Extract the (x, y) coordinate from the center of the cell holding the provided text.  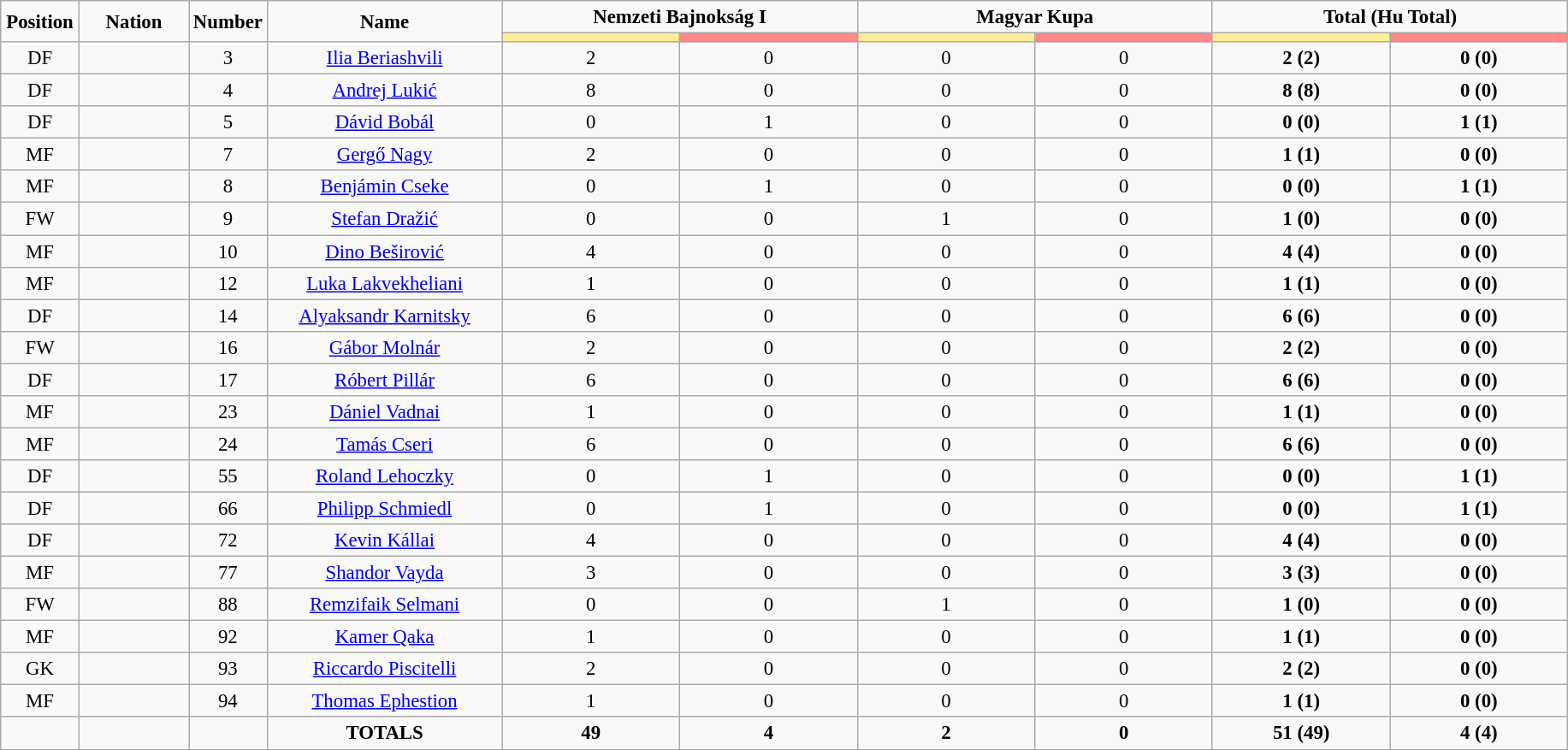
Dániel Vadnai (385, 412)
Name (385, 21)
94 (228, 701)
51 (49) (1301, 734)
Gergő Nagy (385, 155)
8 (8) (1301, 91)
55 (228, 476)
93 (228, 669)
Roland Lehoczky (385, 476)
10 (228, 251)
Nation (133, 21)
Ilia Beriashvili (385, 58)
Riccardo Piscitelli (385, 669)
GK (40, 669)
5 (228, 122)
7 (228, 155)
66 (228, 508)
Position (40, 21)
Number (228, 21)
TOTALS (385, 734)
72 (228, 540)
49 (591, 734)
Alyaksandr Karnitsky (385, 316)
3 (3) (1301, 573)
Kevin Kállai (385, 540)
Remzifaik Selmani (385, 605)
Dávid Bobál (385, 122)
92 (228, 637)
16 (228, 347)
Thomas Ephestion (385, 701)
Benjámin Cseke (385, 187)
88 (228, 605)
Stefan Dražić (385, 219)
Philipp Schmiedl (385, 508)
Tamás Cseri (385, 444)
17 (228, 380)
14 (228, 316)
Róbert Pillár (385, 380)
24 (228, 444)
Gábor Molnár (385, 347)
12 (228, 283)
9 (228, 219)
23 (228, 412)
77 (228, 573)
Kamer Qaka (385, 637)
Magyar Kupa (1035, 17)
Total (Hu Total) (1389, 17)
Dino Beširović (385, 251)
Andrej Lukić (385, 91)
Shandor Vayda (385, 573)
Nemzeti Bajnokság I (679, 17)
Luka Lakvekheliani (385, 283)
